Search for the cell housing the specified text and yield its [x, y] center coordinate. 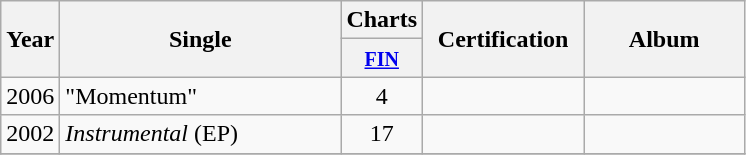
Instrumental (EP) [200, 134]
Year [30, 39]
Single [200, 39]
Certification [504, 39]
Charts [382, 20]
"Momentum" [200, 96]
2006 [30, 96]
17 [382, 134]
Album [664, 39]
4 [382, 96]
FIN [382, 58]
2002 [30, 134]
